Output the [x, y] coordinate of the center of the cell containing the given text.  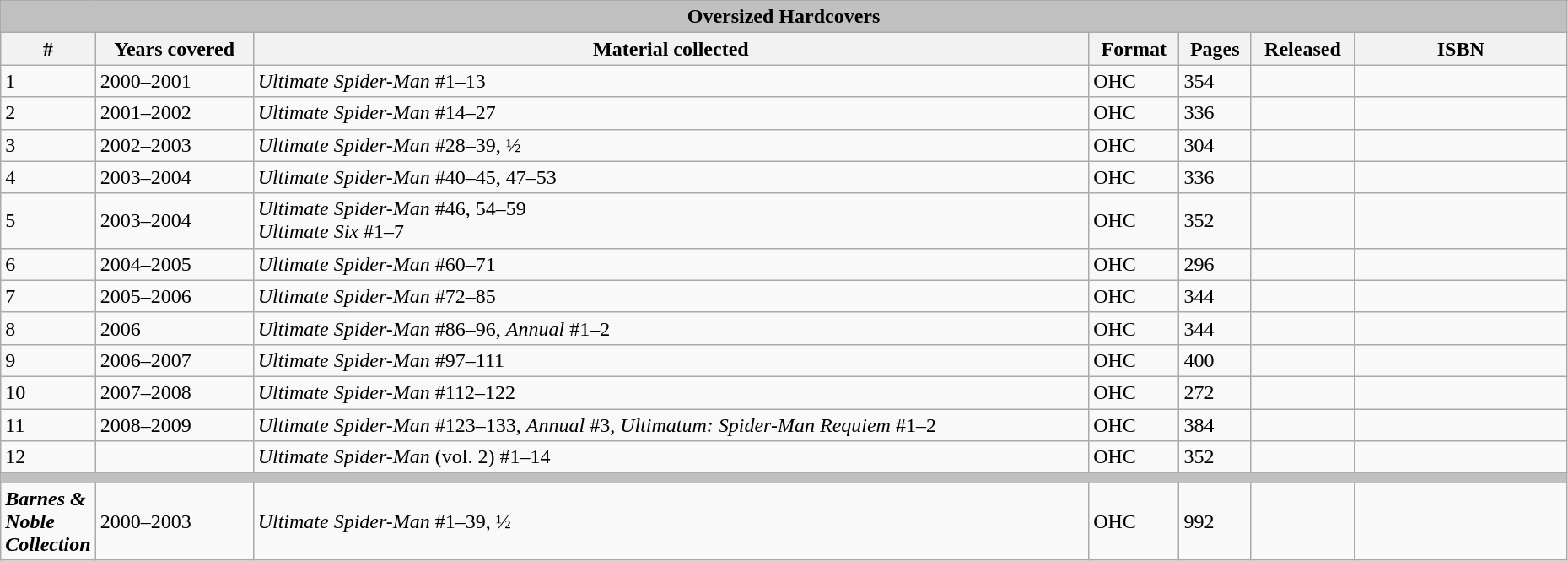
2006 [174, 328]
2005–2006 [174, 296]
9 [48, 360]
6 [48, 264]
Years covered [174, 49]
Ultimate Spider-Man #14–27 [671, 113]
Ultimate Spider-Man #1–13 [671, 81]
Ultimate Spider-Man #1–39, ½ [671, 521]
Ultimate Spider-Man #40–45, 47–53 [671, 177]
12 [48, 457]
Barnes & Noble Collection [48, 521]
3 [48, 145]
2006–2007 [174, 360]
296 [1215, 264]
400 [1215, 360]
Ultimate Spider-Man #28–39, ½ [671, 145]
354 [1215, 81]
Ultimate Spider-Man #123–133, Annual #3, Ultimatum: Spider-Man Requiem #1–2 [671, 424]
Oversized Hardcovers [784, 17]
Released [1303, 49]
272 [1215, 392]
Format [1134, 49]
Ultimate Spider-Man #60–71 [671, 264]
Ultimate Spider-Man #97–111 [671, 360]
992 [1215, 521]
2 [48, 113]
10 [48, 392]
2004–2005 [174, 264]
2001–2002 [174, 113]
Ultimate Spider-Man #86–96, Annual #1–2 [671, 328]
2008–2009 [174, 424]
8 [48, 328]
1 [48, 81]
ISBN [1461, 49]
# [48, 49]
Pages [1215, 49]
304 [1215, 145]
Material collected [671, 49]
4 [48, 177]
2007–2008 [174, 392]
11 [48, 424]
Ultimate Spider-Man #72–85 [671, 296]
5 [48, 221]
7 [48, 296]
384 [1215, 424]
Ultimate Spider-Man #46, 54–59Ultimate Six #1–7 [671, 221]
Ultimate Spider-Man (vol. 2) #1–14 [671, 457]
Ultimate Spider-Man #112–122 [671, 392]
2000–2003 [174, 521]
2002–2003 [174, 145]
2000–2001 [174, 81]
